Extract the [x, y] coordinate from the center of the cell holding the provided text.  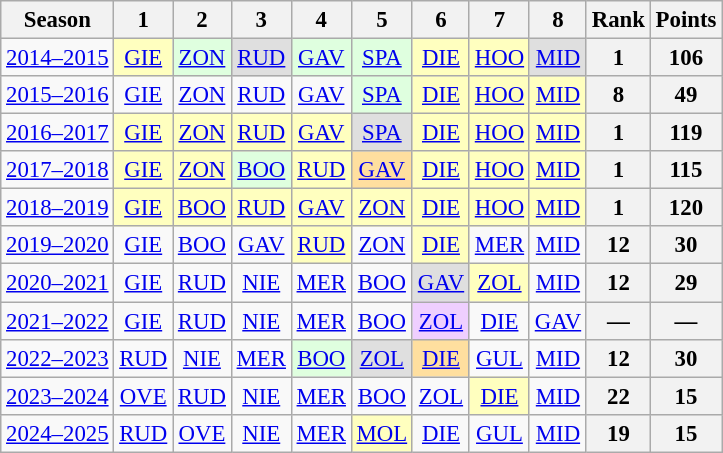
120 [686, 208]
29 [686, 283]
Season [58, 20]
2020–2021 [58, 283]
106 [686, 58]
3 [261, 20]
19 [618, 433]
2016–2017 [58, 133]
2 [202, 20]
7 [499, 20]
4 [321, 20]
2018–2019 [58, 208]
2019–2020 [58, 245]
2024–2025 [58, 433]
2014–2015 [58, 58]
2023–2024 [58, 396]
22 [618, 396]
MOL [382, 433]
2022–2023 [58, 358]
119 [686, 133]
Points [686, 20]
Rank [618, 20]
115 [686, 170]
5 [382, 20]
6 [440, 20]
2015–2016 [58, 95]
49 [686, 95]
2017–2018 [58, 170]
2021–2022 [58, 321]
